Find where the given text appears and provide that cell's center as [X, Y] coordinate. 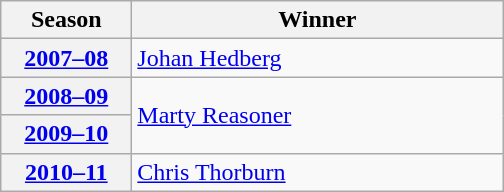
2008–09 [66, 96]
Marty Reasoner [318, 115]
Season [66, 20]
2007–08 [66, 58]
Chris Thorburn [318, 172]
Johan Hedberg [318, 58]
2009–10 [66, 134]
Winner [318, 20]
2010–11 [66, 172]
